Output the [X, Y] coordinate of the center of the cell containing the given text.  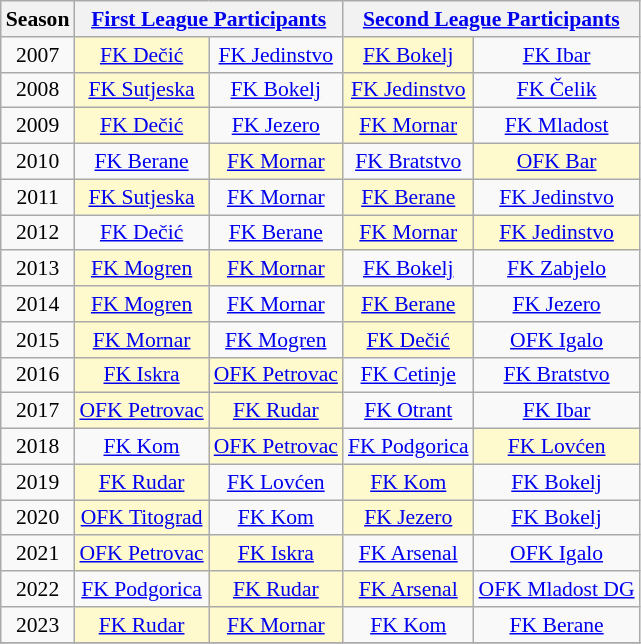
Season [38, 19]
2018 [38, 447]
OFK Bar [557, 162]
OFK Mladost DG [557, 589]
FK Mladost [557, 126]
FK Cetinje [408, 375]
2007 [38, 55]
2019 [38, 482]
FK Čelik [557, 90]
2009 [38, 126]
2014 [38, 304]
2023 [38, 625]
2022 [38, 589]
2015 [38, 340]
2020 [38, 518]
2011 [38, 197]
FK Otrant [408, 411]
2012 [38, 233]
First League Participants [208, 19]
2013 [38, 269]
2016 [38, 375]
2010 [38, 162]
2021 [38, 554]
FK Zabjelo [557, 269]
2017 [38, 411]
2008 [38, 90]
Second League Participants [492, 19]
OFK Titograd [141, 518]
